Provide the [X, Y] coordinate of the cell's center where the given text is located.  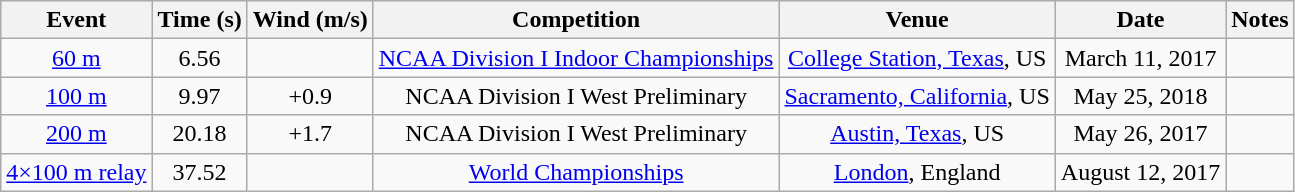
37.52 [200, 172]
Time (s) [200, 20]
100 m [76, 96]
6.56 [200, 58]
May 26, 2017 [1140, 134]
London, England [917, 172]
20.18 [200, 134]
Sacramento, California, US [917, 96]
Wind (m/s) [310, 20]
9.97 [200, 96]
Event [76, 20]
200 m [76, 134]
Notes [1260, 20]
Competition [576, 20]
March 11, 2017 [1140, 58]
Venue [917, 20]
College Station, Texas, US [917, 58]
60 m [76, 58]
August 12, 2017 [1140, 172]
Date [1140, 20]
World Championships [576, 172]
+1.7 [310, 134]
+0.9 [310, 96]
NCAA Division I Indoor Championships [576, 58]
4×100 m relay [76, 172]
May 25, 2018 [1140, 96]
Austin, Texas, US [917, 134]
